Identify which cell holds the provided text, then report its (x, y) central coordinate. 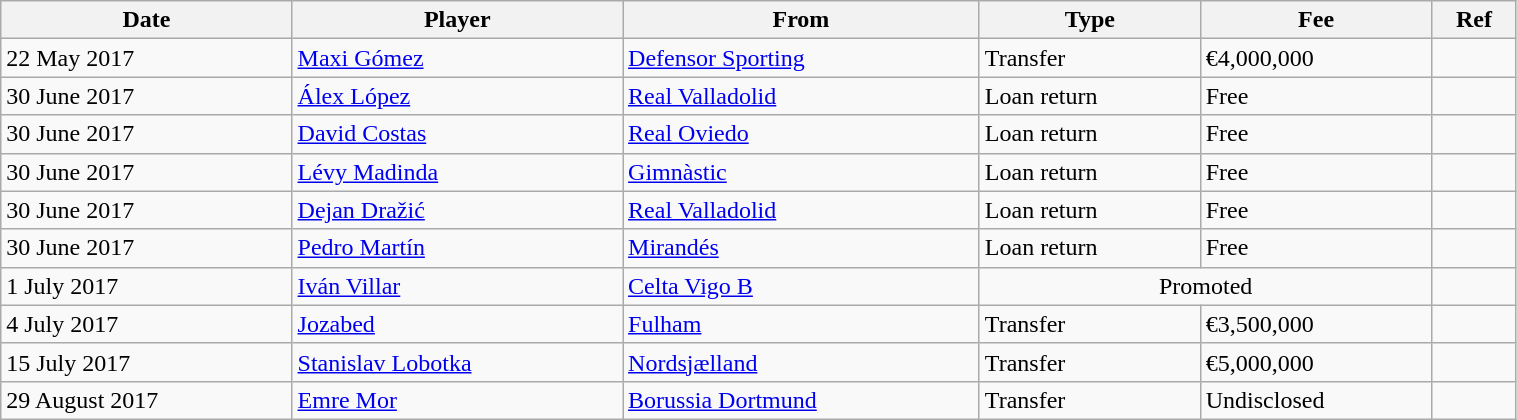
Gimnàstic (802, 172)
29 August 2017 (146, 400)
David Costas (458, 134)
4 July 2017 (146, 324)
Pedro Martín (458, 248)
22 May 2017 (146, 58)
Date (146, 20)
Player (458, 20)
€3,500,000 (1316, 324)
Jozabed (458, 324)
Maxi Gómez (458, 58)
Lévy Madinda (458, 172)
Ref (1474, 20)
Borussia Dortmund (802, 400)
Defensor Sporting (802, 58)
Álex López (458, 96)
€4,000,000 (1316, 58)
Emre Mor (458, 400)
€5,000,000 (1316, 362)
Type (1090, 20)
Dejan Dražić (458, 210)
Real Oviedo (802, 134)
Fulham (802, 324)
Undisclosed (1316, 400)
Nordsjælland (802, 362)
Fee (1316, 20)
From (802, 20)
Promoted (1206, 286)
Celta Vigo B (802, 286)
15 July 2017 (146, 362)
Mirandés (802, 248)
1 July 2017 (146, 286)
Stanislav Lobotka (458, 362)
Iván Villar (458, 286)
